Identify which cell holds the provided text, then report its (x, y) central coordinate. 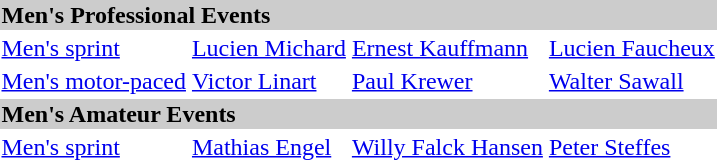
Ernest Kauffmann (447, 48)
Lucien Michard (268, 48)
Men's sprint (94, 48)
Men's Professional Events (358, 15)
Walter Sawall (632, 81)
Men's Amateur Events (358, 114)
Victor Linart (268, 81)
Lucien Faucheux (632, 48)
Paul Krewer (447, 81)
Men's motor-paced (94, 81)
